Return (x, y) of the center of cell containing provided text 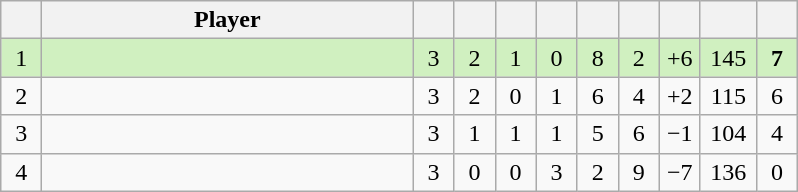
145 (728, 58)
7 (776, 58)
+6 (680, 58)
Player (228, 20)
5 (598, 134)
9 (638, 172)
136 (728, 172)
−7 (680, 172)
−1 (680, 134)
104 (728, 134)
115 (728, 96)
8 (598, 58)
+2 (680, 96)
